Identify which cell holds the provided text, then report its (X, Y) central coordinate. 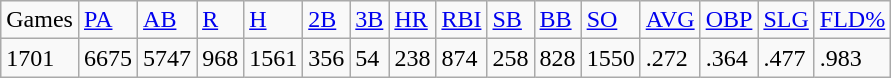
AB (168, 20)
RBI (462, 20)
SB (510, 20)
5747 (168, 58)
258 (510, 58)
54 (370, 58)
FLD% (852, 20)
.477 (786, 58)
2B (326, 20)
828 (558, 58)
PA (108, 20)
.272 (670, 58)
238 (412, 58)
OBP (729, 20)
HR (412, 20)
1701 (40, 58)
AVG (670, 20)
R (220, 20)
Games (40, 20)
SLG (786, 20)
.983 (852, 58)
H (274, 20)
.364 (729, 58)
1561 (274, 58)
968 (220, 58)
SO (610, 20)
BB (558, 20)
1550 (610, 58)
356 (326, 58)
874 (462, 58)
6675 (108, 58)
3B (370, 20)
